Output the [x, y] coordinate of the center of the cell containing the given text.  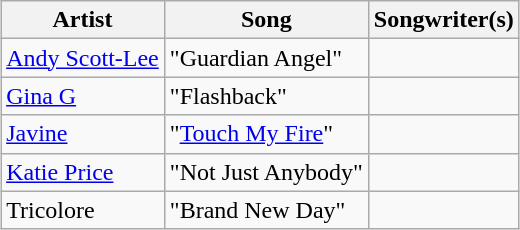
Gina G [83, 96]
Katie Price [83, 172]
"Flashback" [266, 96]
"Touch My Fire" [266, 134]
Javine [83, 134]
"Brand New Day" [266, 210]
"Not Just Anybody" [266, 172]
Andy Scott-Lee [83, 58]
Songwriter(s) [444, 20]
Song [266, 20]
Artist [83, 20]
"Guardian Angel" [266, 58]
Tricolore [83, 210]
